Provide the (x, y) coordinate of the cell's center where the given text is located.  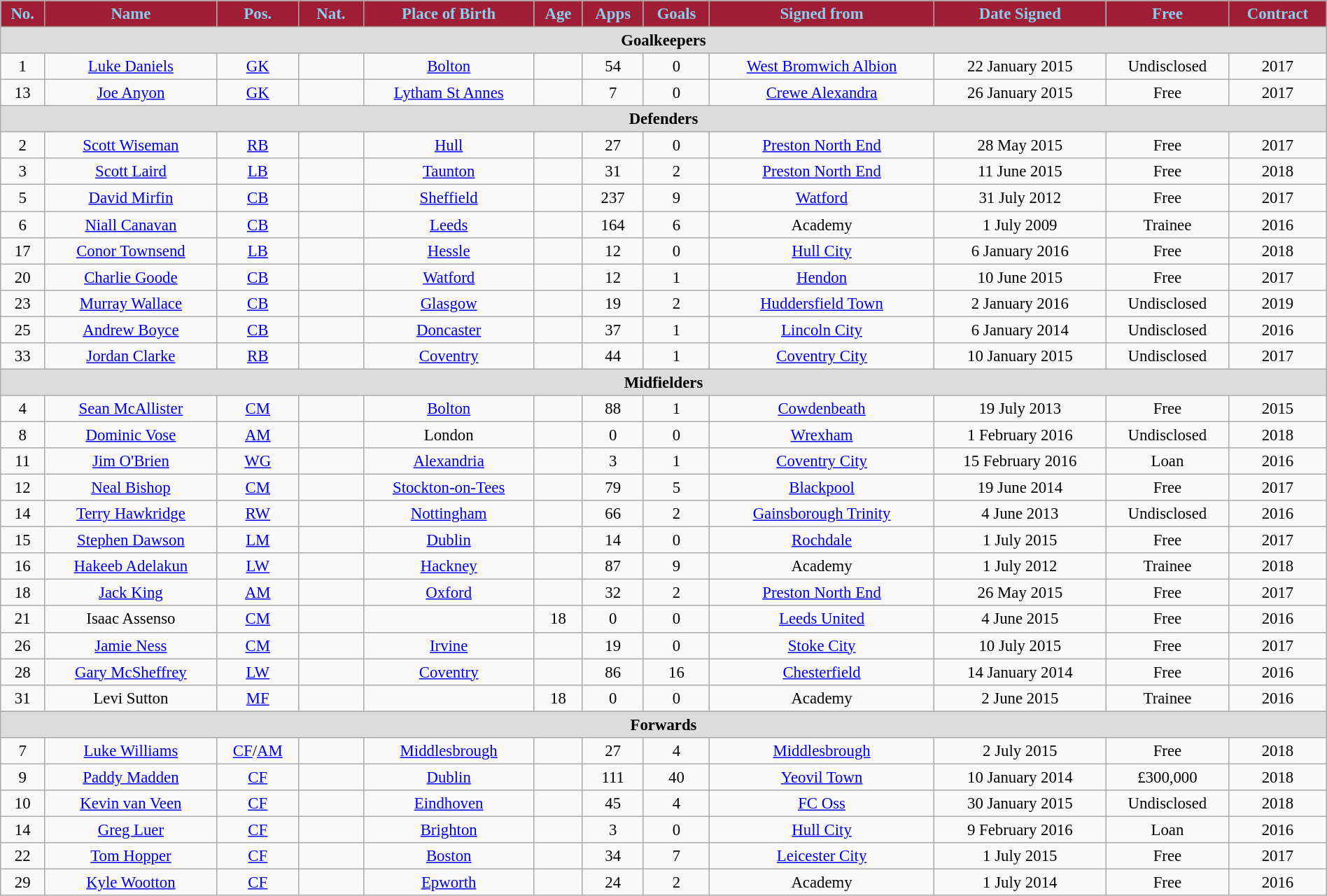
LM (258, 540)
Taunton (448, 171)
6 January 2014 (1020, 330)
1 July 2014 (1020, 883)
45 (613, 804)
Jordan Clarke (132, 356)
Stephen Dawson (132, 540)
111 (613, 777)
Scott Wiseman (132, 146)
Luke Williams (132, 751)
Kevin van Veen (132, 804)
Gainsborough Trinity (822, 514)
17 (22, 251)
Goals (676, 14)
Paddy Madden (132, 777)
Sean McAllister (132, 409)
Greg Luer (132, 829)
20 (22, 277)
Niall Canavan (132, 225)
Hessle (448, 251)
Leeds United (822, 619)
44 (613, 356)
66 (613, 514)
26 January 2015 (1020, 93)
Luke Daniels (132, 66)
2 June 2015 (1020, 698)
Boston (448, 856)
Scott Laird (132, 171)
Wrexham (822, 435)
15 February 2016 (1020, 461)
MF (258, 698)
Andrew Boyce (132, 330)
Goalkeepers (663, 41)
4 June 2013 (1020, 514)
Age (559, 14)
13 (22, 93)
11 June 2015 (1020, 171)
34 (613, 856)
1 July 2009 (1020, 225)
19 June 2014 (1020, 488)
Name (132, 14)
Forwards (663, 724)
21 (22, 619)
10 (22, 804)
26 May 2015 (1020, 593)
Stockton-on-Tees (448, 488)
15 (22, 540)
2 July 2015 (1020, 751)
Nat. (330, 14)
88 (613, 409)
28 (22, 672)
Apps (613, 14)
Nottingham (448, 514)
Alexandria (448, 461)
164 (613, 225)
Isaac Assenso (132, 619)
79 (613, 488)
10 July 2015 (1020, 645)
Blackpool (822, 488)
Tom Hopper (132, 856)
23 (22, 303)
David Mirfin (132, 198)
West Bromwich Albion (822, 66)
Brighton (448, 829)
237 (613, 198)
Leeds (448, 225)
Place of Birth (448, 14)
26 (22, 645)
Levi Sutton (132, 698)
40 (676, 777)
Jamie Ness (132, 645)
Epworth (448, 883)
Signed from (822, 14)
No. (22, 14)
Neal Bishop (132, 488)
Date Signed (1020, 14)
22 January 2015 (1020, 66)
Glasgow (448, 303)
Murray Wallace (132, 303)
Oxford (448, 593)
Leicester City (822, 856)
Eindhoven (448, 804)
Stoke City (822, 645)
86 (613, 672)
6 January 2016 (1020, 251)
Hakeeb Adelakun (132, 566)
31 July 2012 (1020, 198)
Lytham St Annes (448, 93)
1 July 2012 (1020, 566)
28 May 2015 (1020, 146)
19 July 2013 (1020, 409)
2015 (1278, 409)
54 (613, 66)
Dominic Vose (132, 435)
Rochdale (822, 540)
33 (22, 356)
Contract (1278, 14)
Sheffield (448, 198)
8 (22, 435)
4 June 2015 (1020, 619)
37 (613, 330)
Joe Anyon (132, 93)
Gary McSheffrey (132, 672)
Yeovil Town (822, 777)
10 January 2015 (1020, 356)
Pos. (258, 14)
Defenders (663, 119)
London (448, 435)
Kyle Wootton (132, 883)
Lincoln City (822, 330)
2019 (1278, 303)
Jack King (132, 593)
Charlie Goode (132, 277)
Crewe Alexandra (822, 93)
Conor Townsend (132, 251)
CF/AM (258, 751)
14 January 2014 (1020, 672)
Midfielders (663, 382)
RW (258, 514)
11 (22, 461)
1 February 2016 (1020, 435)
Chesterfield (822, 672)
24 (613, 883)
Hull (448, 146)
2 January 2016 (1020, 303)
10 June 2015 (1020, 277)
Doncaster (448, 330)
Cowdenbeath (822, 409)
87 (613, 566)
30 January 2015 (1020, 804)
32 (613, 593)
25 (22, 330)
29 (22, 883)
Terry Hawkridge (132, 514)
9 February 2016 (1020, 829)
Hendon (822, 277)
Irvine (448, 645)
22 (22, 856)
£300,000 (1167, 777)
10 January 2014 (1020, 777)
Hackney (448, 566)
Jim O'Brien (132, 461)
WG (258, 461)
FC Oss (822, 804)
Huddersfield Town (822, 303)
